For the text-containing cell, return its midpoint in (x, y) coordinate format. 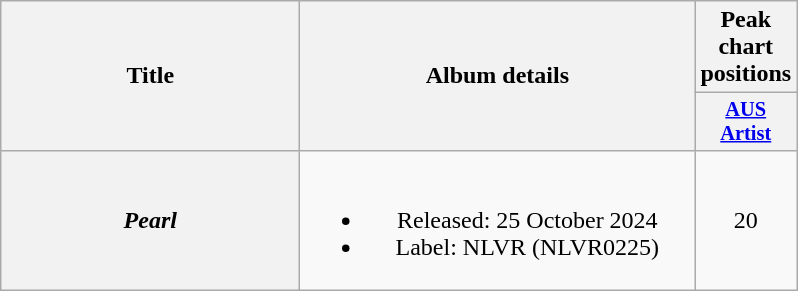
Album details (498, 76)
Title (150, 76)
AUSArtist (746, 122)
Pearl (150, 220)
Peak chartpositions (746, 47)
Released: 25 October 2024Label: NLVR (NLVR0225) (498, 220)
20 (746, 220)
